Locate the cell with the specified text and output its (x, y) center coordinate. 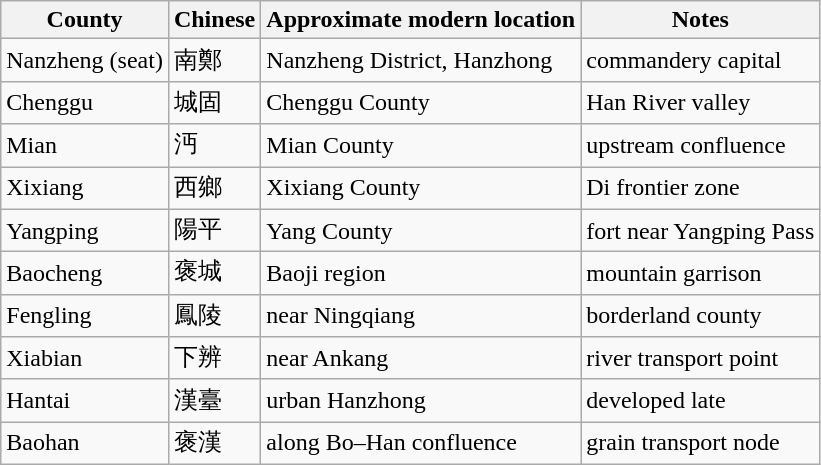
褒城 (214, 274)
西鄉 (214, 188)
Approximate modern location (421, 20)
鳳陵 (214, 316)
river transport point (700, 358)
Xiabian (85, 358)
Mian County (421, 146)
upstream confluence (700, 146)
Di frontier zone (700, 188)
Notes (700, 20)
Xixiang (85, 188)
County (85, 20)
Baohan (85, 444)
漢臺 (214, 400)
陽平 (214, 230)
Chenggu (85, 102)
Hantai (85, 400)
Chinese (214, 20)
fort near Yangping Pass (700, 230)
Baoji region (421, 274)
Fengling (85, 316)
Baocheng (85, 274)
urban Hanzhong (421, 400)
Xixiang County (421, 188)
沔 (214, 146)
near Ningqiang (421, 316)
mountain garrison (700, 274)
褒漢 (214, 444)
Nanzheng District, Hanzhong (421, 60)
Mian (85, 146)
grain transport node (700, 444)
城固 (214, 102)
commandery capital (700, 60)
Yangping (85, 230)
near Ankang (421, 358)
developed late (700, 400)
Han River valley (700, 102)
borderland county (700, 316)
Chenggu County (421, 102)
along Bo–Han confluence (421, 444)
Yang County (421, 230)
下辨 (214, 358)
Nanzheng (seat) (85, 60)
南鄭 (214, 60)
